Extract the [x, y] coordinate from the center of the cell holding the provided text.  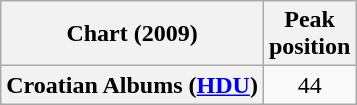
44 [309, 85]
Peakposition [309, 34]
Chart (2009) [132, 34]
Croatian Albums (HDU) [132, 85]
